From the cell containing the given text, extract its center point as (x, y) coordinate. 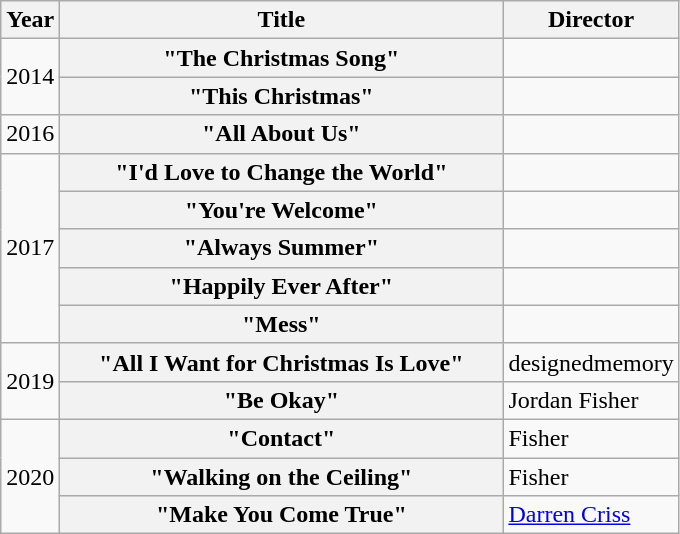
2017 (30, 248)
"All About Us" (282, 134)
2014 (30, 77)
Darren Criss (591, 515)
"Happily Ever After" (282, 286)
"Mess" (282, 324)
"I'd Love to Change the World" (282, 172)
"Contact" (282, 438)
Jordan Fisher (591, 400)
"This Christmas" (282, 96)
"Be Okay" (282, 400)
2019 (30, 381)
"Make You Come True" (282, 515)
"Walking on the Ceiling" (282, 477)
2016 (30, 134)
2020 (30, 476)
"You're Welcome" (282, 210)
Director (591, 20)
"Always Summer" (282, 248)
Year (30, 20)
"The Christmas Song" (282, 58)
"All I Want for Christmas Is Love" (282, 362)
designedmemory (591, 362)
Title (282, 20)
